Find where the given text appears and provide that cell's center as (x, y) coordinate. 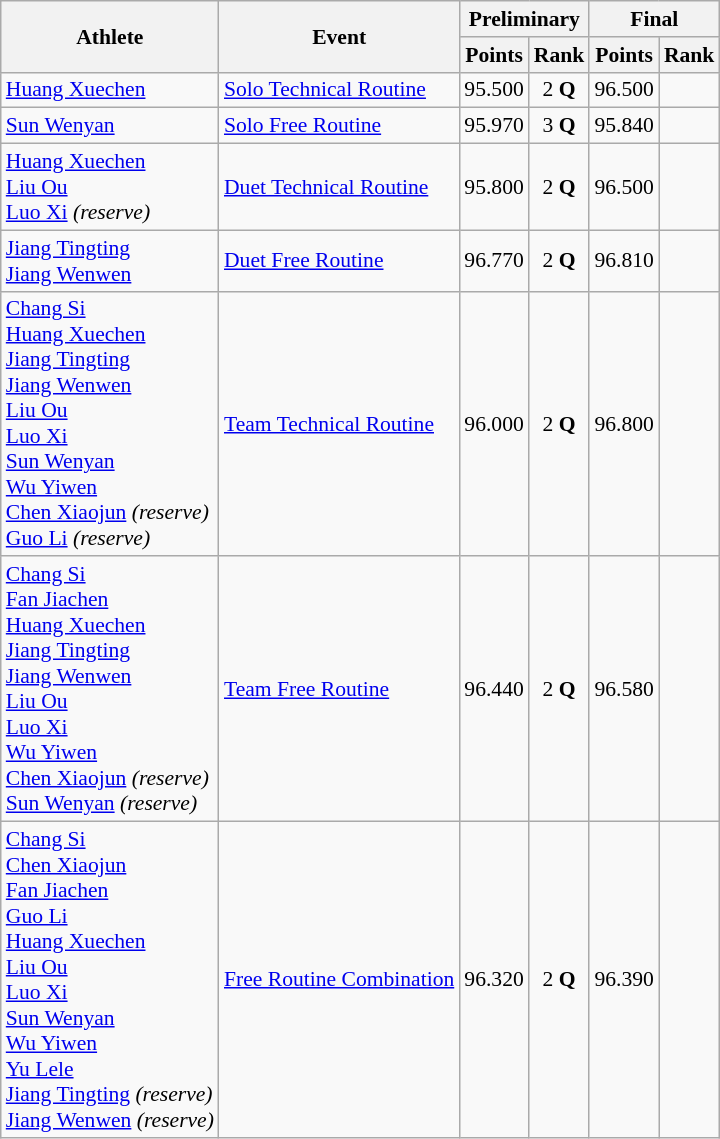
Free Routine Combination (339, 980)
Jiang TingtingJiang Wenwen (110, 260)
96.580 (624, 690)
96.810 (624, 260)
Final (654, 19)
Chang SiChen XiaojunFan JiachenGuo LiHuang XuechenLiu OuLuo XiSun WenyanWu YiwenYu LeleJiang Tingting (reserve)Jiang Wenwen (reserve) (110, 980)
Preliminary (524, 19)
Chang SiFan JiachenHuang XuechenJiang TingtingJiang WenwenLiu OuLuo XiWu YiwenChen Xiaojun (reserve)Sun Wenyan (reserve) (110, 690)
Athlete (110, 36)
95.970 (494, 126)
96.770 (494, 260)
96.000 (494, 424)
Event (339, 36)
Team Free Routine (339, 690)
95.800 (494, 188)
Huang XuechenLiu OuLuo Xi (reserve) (110, 188)
96.320 (494, 980)
95.500 (494, 90)
Duet Free Routine (339, 260)
96.440 (494, 690)
Solo Technical Routine (339, 90)
Solo Free Routine (339, 126)
Huang Xuechen (110, 90)
96.800 (624, 424)
3 Q (560, 126)
Duet Technical Routine (339, 188)
Sun Wenyan (110, 126)
Chang SiHuang XuechenJiang TingtingJiang WenwenLiu OuLuo XiSun WenyanWu YiwenChen Xiaojun (reserve)Guo Li (reserve) (110, 424)
Team Technical Routine (339, 424)
95.840 (624, 126)
96.390 (624, 980)
